Search for the cell housing the specified text and yield its (X, Y) center coordinate. 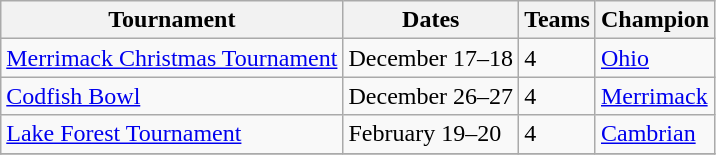
Cambrian (654, 134)
Lake Forest Tournament (172, 134)
Champion (654, 20)
Tournament (172, 20)
Merrimack (654, 96)
Merrimack Christmas Tournament (172, 58)
Codfish Bowl (172, 96)
December 26–27 (431, 96)
December 17–18 (431, 58)
Ohio (654, 58)
February 19–20 (431, 134)
Teams (558, 20)
Dates (431, 20)
